Determine the (x, y) coordinate at the center of the cell enclosing the given text.  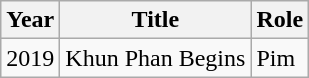
2019 (30, 58)
Year (30, 20)
Pim (280, 58)
Khun Phan Begins (156, 58)
Title (156, 20)
Role (280, 20)
